Search for the cell housing the specified text and yield its (X, Y) center coordinate. 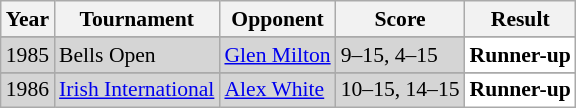
Year (28, 19)
Tournament (136, 19)
Opponent (277, 19)
1985 (28, 55)
Bells Open (136, 55)
Irish International (136, 90)
9–15, 4–15 (400, 55)
Alex White (277, 90)
Score (400, 19)
10–15, 14–15 (400, 90)
Result (520, 19)
1986 (28, 90)
Glen Milton (277, 55)
